Scan for the cell matching the given text and deliver its [x, y] coordinate at center. 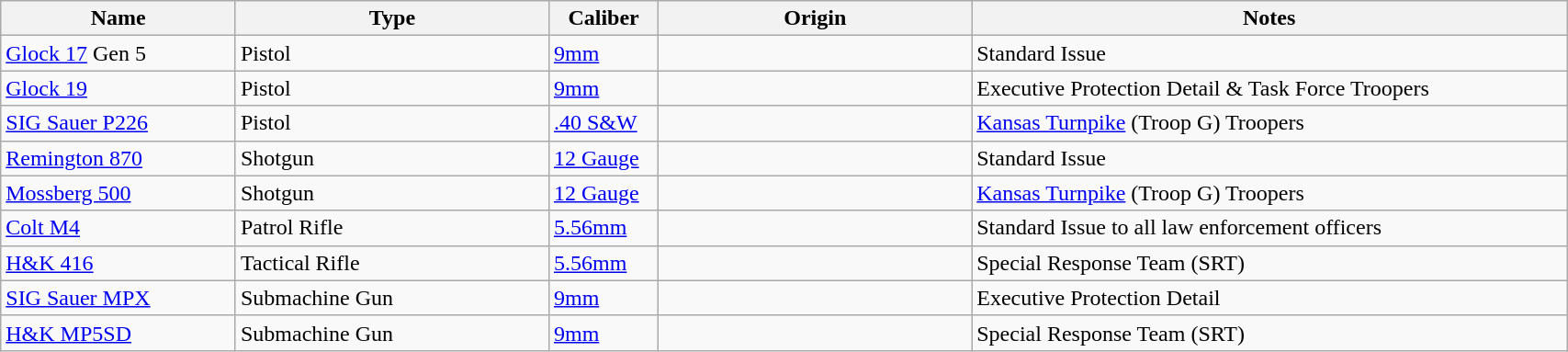
Remington 870 [118, 158]
.40 S&W [603, 123]
Glock 17 Gen 5 [118, 53]
SIG Sauer MPX [118, 298]
SIG Sauer P226 [118, 123]
Standard Issue to all law enforcement officers [1269, 228]
Notes [1269, 18]
H&K 416 [118, 263]
Origin [816, 18]
H&K MP5SD [118, 333]
Name [118, 18]
Type [391, 18]
Glock 19 [118, 88]
Executive Protection Detail & Task Force Troopers [1269, 88]
Tactical Rifle [391, 263]
Colt M4 [118, 228]
Caliber [603, 18]
Executive Protection Detail [1269, 298]
Patrol Rifle [391, 228]
Mossberg 500 [118, 193]
